From the cell containing the given text, extract its center point as (x, y) coordinate. 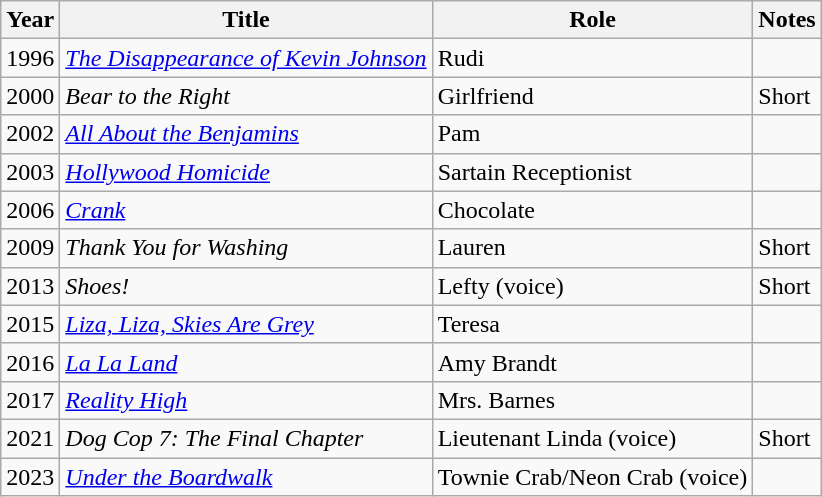
Shoes! (246, 286)
Notes (787, 20)
The Disappearance of Kevin Johnson (246, 58)
Pam (592, 134)
Lieutenant Linda (voice) (592, 438)
Townie Crab/Neon Crab (voice) (592, 477)
2009 (30, 248)
2015 (30, 324)
Dog Cop 7: The Final Chapter (246, 438)
2013 (30, 286)
Chocolate (592, 210)
Lauren (592, 248)
Title (246, 20)
Thank You for Washing (246, 248)
2016 (30, 362)
Reality High (246, 400)
2017 (30, 400)
2000 (30, 96)
1996 (30, 58)
Crank (246, 210)
2003 (30, 172)
La La Land (246, 362)
Year (30, 20)
2002 (30, 134)
Amy Brandt (592, 362)
Sartain Receptionist (592, 172)
2021 (30, 438)
2023 (30, 477)
Girlfriend (592, 96)
Role (592, 20)
2006 (30, 210)
Teresa (592, 324)
Rudi (592, 58)
Lefty (voice) (592, 286)
Hollywood Homicide (246, 172)
Liza, Liza, Skies Are Grey (246, 324)
Under the Boardwalk (246, 477)
Bear to the Right (246, 96)
All About the Benjamins (246, 134)
Mrs. Barnes (592, 400)
